Determine the [X, Y] coordinate at the center of the cell enclosing the given text.  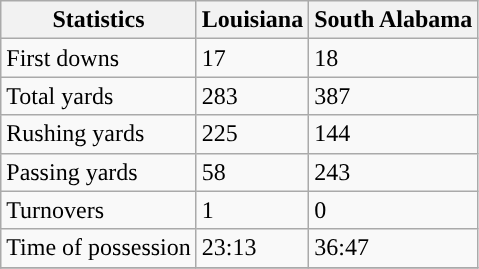
0 [394, 210]
225 [252, 134]
17 [252, 58]
1 [252, 210]
Rushing yards [99, 134]
Total yards [99, 96]
243 [394, 172]
58 [252, 172]
South Alabama [394, 20]
36:47 [394, 248]
Time of possession [99, 248]
18 [394, 58]
Turnovers [99, 210]
Statistics [99, 20]
Louisiana [252, 20]
283 [252, 96]
23:13 [252, 248]
First downs [99, 58]
387 [394, 96]
144 [394, 134]
Passing yards [99, 172]
